Capture the cell that displays the provided text and extract its (X, Y) central coordinate. 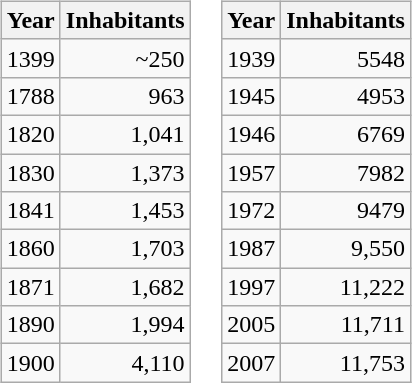
1399 (30, 58)
1,682 (125, 287)
1957 (252, 173)
11,711 (346, 325)
7982 (346, 173)
9,550 (346, 249)
11,753 (346, 363)
1,994 (125, 325)
4953 (346, 96)
6769 (346, 134)
1841 (30, 211)
~250 (125, 58)
1997 (252, 287)
1871 (30, 287)
1860 (30, 249)
2007 (252, 363)
1,703 (125, 249)
1,373 (125, 173)
1939 (252, 58)
1945 (252, 96)
9479 (346, 211)
1,453 (125, 211)
1900 (30, 363)
1820 (30, 134)
11,222 (346, 287)
5548 (346, 58)
1987 (252, 249)
1788 (30, 96)
2005 (252, 325)
963 (125, 96)
4,110 (125, 363)
1890 (30, 325)
1830 (30, 173)
1946 (252, 134)
1,041 (125, 134)
1972 (252, 211)
